Provide the [X, Y] coordinate of the cell's center where the given text is located.  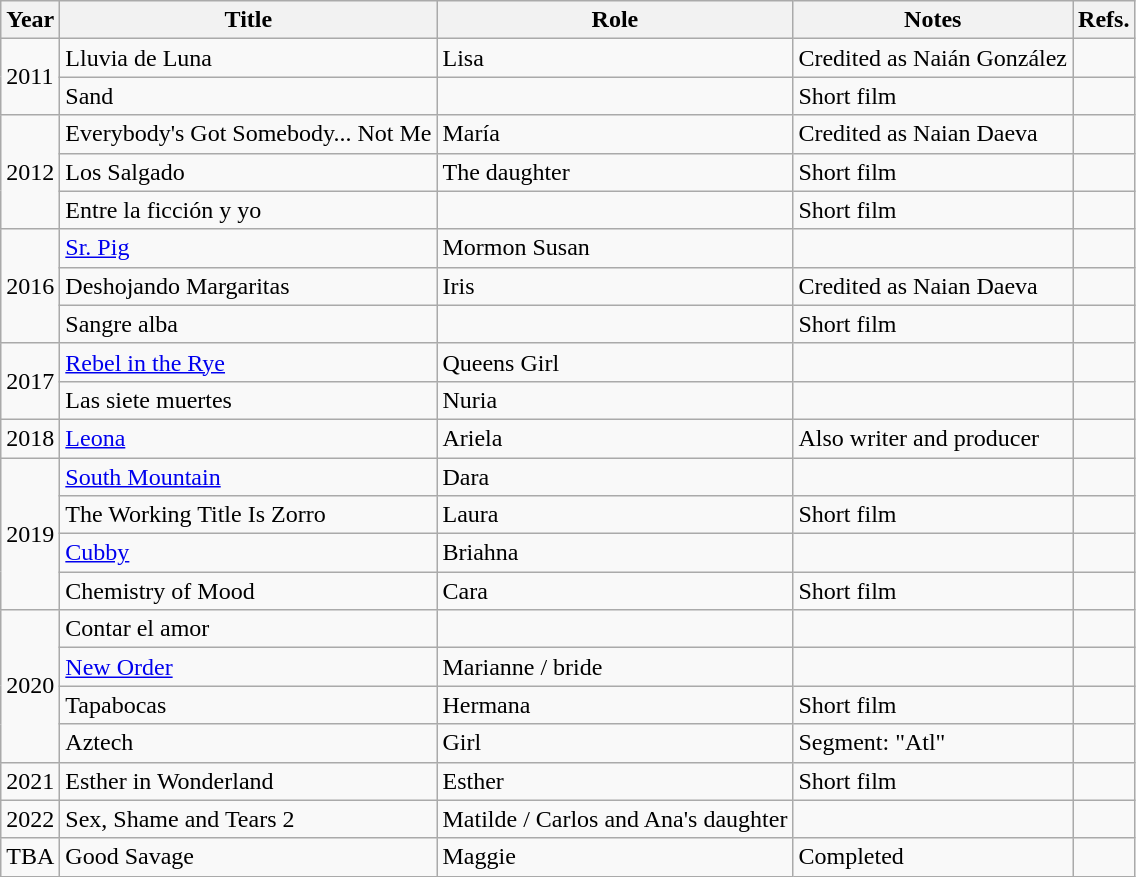
Queens Girl [615, 362]
Hermana [615, 705]
Sangre alba [248, 324]
2018 [30, 438]
South Mountain [248, 477]
Los Salgado [248, 172]
Lisa [615, 58]
Chemistry of Mood [248, 591]
Entre la ficción y yo [248, 210]
Nuria [615, 400]
TBA [30, 857]
Segment: "Atl" [933, 743]
2021 [30, 781]
Contar el amor [248, 629]
Mormon Susan [615, 248]
Girl [615, 743]
New Order [248, 667]
Good Savage [248, 857]
Lluvia de Luna [248, 58]
Refs. [1104, 20]
Notes [933, 20]
Completed [933, 857]
Esther in Wonderland [248, 781]
The daughter [615, 172]
Sr. Pig [248, 248]
Title [248, 20]
Maggie [615, 857]
2012 [30, 172]
2011 [30, 77]
Year [30, 20]
Rebel in the Rye [248, 362]
Deshojando Margaritas [248, 286]
2016 [30, 286]
Cara [615, 591]
2022 [30, 819]
Aztech [248, 743]
Tapabocas [248, 705]
Iris [615, 286]
Ariela [615, 438]
Cubby [248, 553]
Briahna [615, 553]
2019 [30, 534]
The Working Title Is Zorro [248, 515]
Leona [248, 438]
Sand [248, 96]
Esther [615, 781]
Everybody's Got Somebody... Not Me [248, 134]
Also writer and producer [933, 438]
Matilde / Carlos and Ana's daughter [615, 819]
María [615, 134]
Credited as Naián González [933, 58]
Sex, Shame and Tears 2 [248, 819]
Marianne / bride [615, 667]
Dara [615, 477]
Laura [615, 515]
Las siete muertes [248, 400]
Role [615, 20]
2017 [30, 381]
2020 [30, 686]
